Scan for the cell matching the given text and deliver its [x, y] coordinate at center. 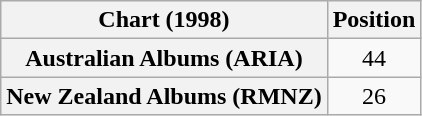
26 [374, 96]
Position [374, 20]
New Zealand Albums (RMNZ) [164, 96]
Chart (1998) [164, 20]
44 [374, 58]
Australian Albums (ARIA) [164, 58]
